Find where the given text appears and provide that cell's center as (x, y) coordinate. 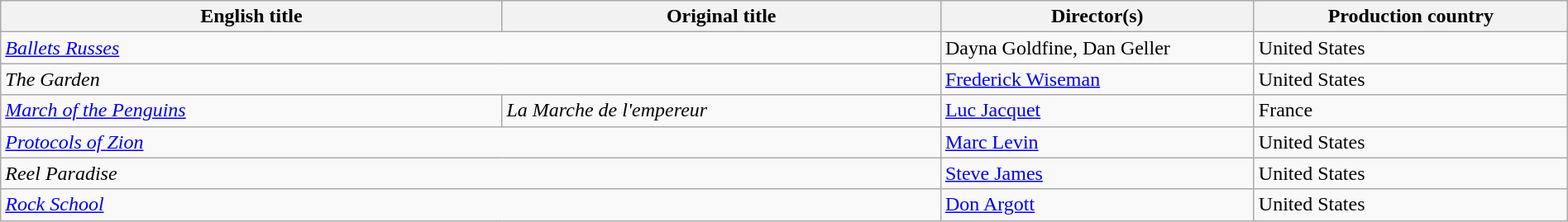
Luc Jacquet (1097, 111)
The Garden (471, 79)
Frederick Wiseman (1097, 79)
France (1411, 111)
Reel Paradise (471, 173)
Director(s) (1097, 17)
Original title (721, 17)
English title (251, 17)
Rock School (471, 205)
Production country (1411, 17)
Dayna Goldfine, Dan Geller (1097, 48)
Marc Levin (1097, 142)
Protocols of Zion (471, 142)
La Marche de l'empereur (721, 111)
Don Argott (1097, 205)
March of the Penguins (251, 111)
Steve James (1097, 173)
Ballets Russes (471, 48)
